Find where the given text appears and provide that cell's center as [x, y] coordinate. 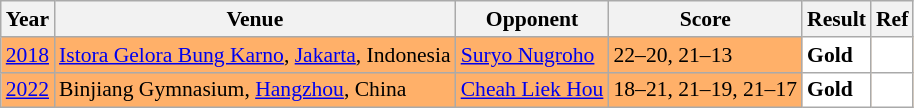
22–20, 21–13 [705, 55]
Binjiang Gymnasium, Hangzhou, China [255, 90]
Year [28, 19]
Venue [255, 19]
Score [705, 19]
Result [836, 19]
Istora Gelora Bung Karno, Jakarta, Indonesia [255, 55]
2018 [28, 55]
Ref [892, 19]
2022 [28, 90]
Cheah Liek Hou [532, 90]
18–21, 21–19, 21–17 [705, 90]
Suryo Nugroho [532, 55]
Opponent [532, 19]
